Capture the cell that displays the provided text and extract its (x, y) central coordinate. 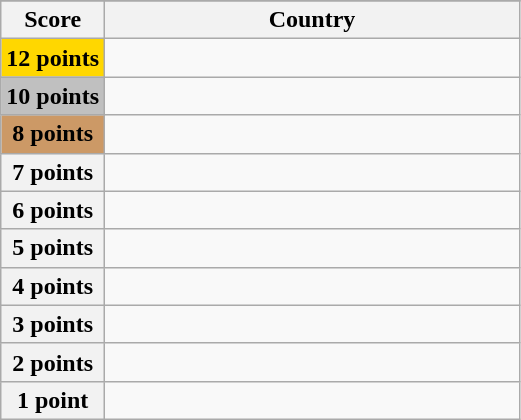
2 points (53, 362)
Country (312, 20)
1 point (53, 400)
Score (53, 20)
12 points (53, 58)
7 points (53, 172)
4 points (53, 286)
6 points (53, 210)
3 points (53, 324)
8 points (53, 134)
5 points (53, 248)
10 points (53, 96)
